Find where the given text appears and provide that cell's center as [X, Y] coordinate. 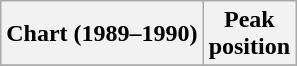
Peak position [249, 34]
Chart (1989–1990) [102, 34]
